Identify which cell holds the provided text, then report its [x, y] central coordinate. 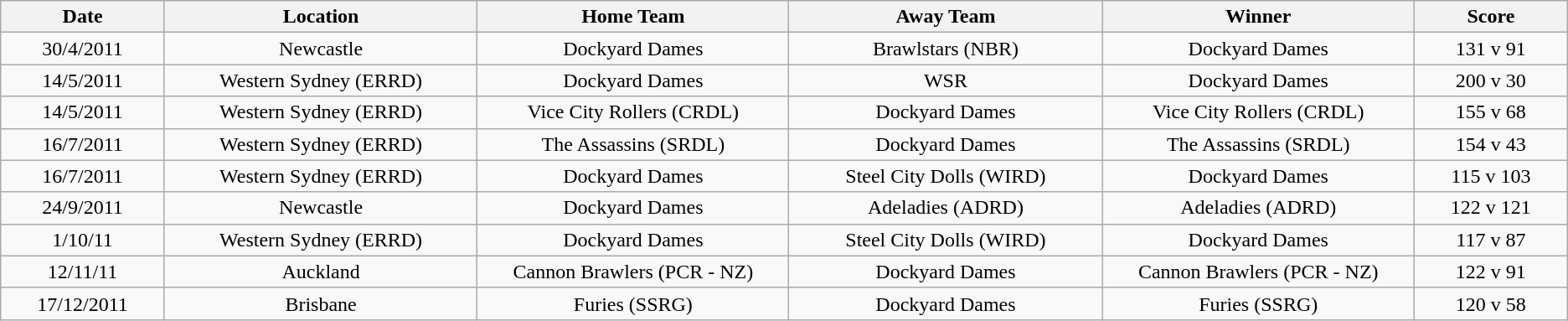
Home Team [633, 17]
24/9/2011 [83, 208]
Score [1491, 17]
155 v 68 [1491, 112]
154 v 43 [1491, 144]
Brisbane [320, 303]
Location [320, 17]
Date [83, 17]
122 v 91 [1491, 272]
1/10/11 [83, 240]
Winner [1258, 17]
30/4/2011 [83, 49]
Auckland [320, 272]
120 v 58 [1491, 303]
131 v 91 [1491, 49]
17/12/2011 [83, 303]
122 v 121 [1491, 208]
Away Team [946, 17]
Brawlstars (NBR) [946, 49]
117 v 87 [1491, 240]
115 v 103 [1491, 176]
12/11/11 [83, 272]
WSR [946, 80]
200 v 30 [1491, 80]
